Capture the cell that displays the provided text and extract its (X, Y) central coordinate. 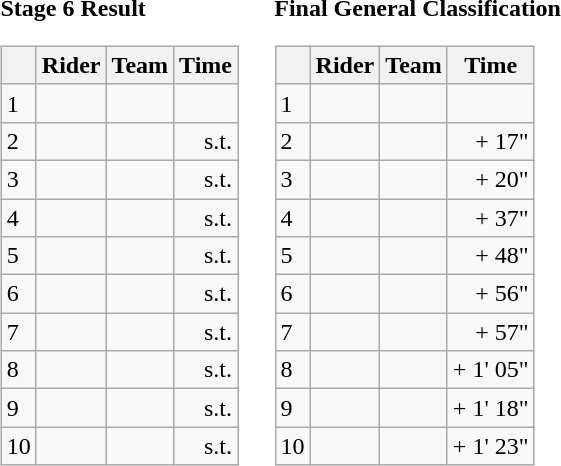
+ 1' 18" (490, 408)
+ 1' 23" (490, 446)
+ 17" (490, 141)
+ 37" (490, 217)
+ 1' 05" (490, 370)
+ 48" (490, 256)
+ 56" (490, 294)
+ 20" (490, 179)
+ 57" (490, 332)
